Capture the cell that displays the provided text and extract its (X, Y) central coordinate. 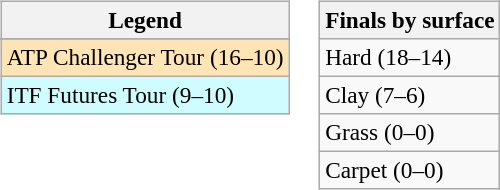
Carpet (0–0) (410, 171)
Clay (7–6) (410, 95)
Finals by surface (410, 20)
Grass (0–0) (410, 133)
ATP Challenger Tour (16–10) (145, 57)
ITF Futures Tour (9–10) (145, 95)
Hard (18–14) (410, 57)
Legend (145, 20)
